Provide the (X, Y) coordinate of the cell's center where the given text is located.  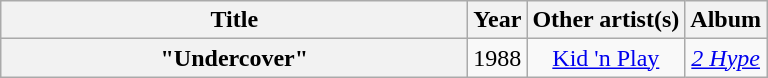
2 Hype (726, 58)
Year (498, 20)
Kid 'n Play (606, 58)
1988 (498, 58)
Other artist(s) (606, 20)
Title (234, 20)
Album (726, 20)
"Undercover" (234, 58)
